Identify which cell holds the provided text, then report its (X, Y) central coordinate. 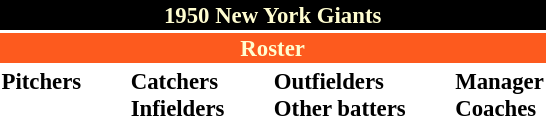
Roster (272, 48)
1950 New York Giants (272, 15)
